Identify which cell holds the provided text, then report its [x, y] central coordinate. 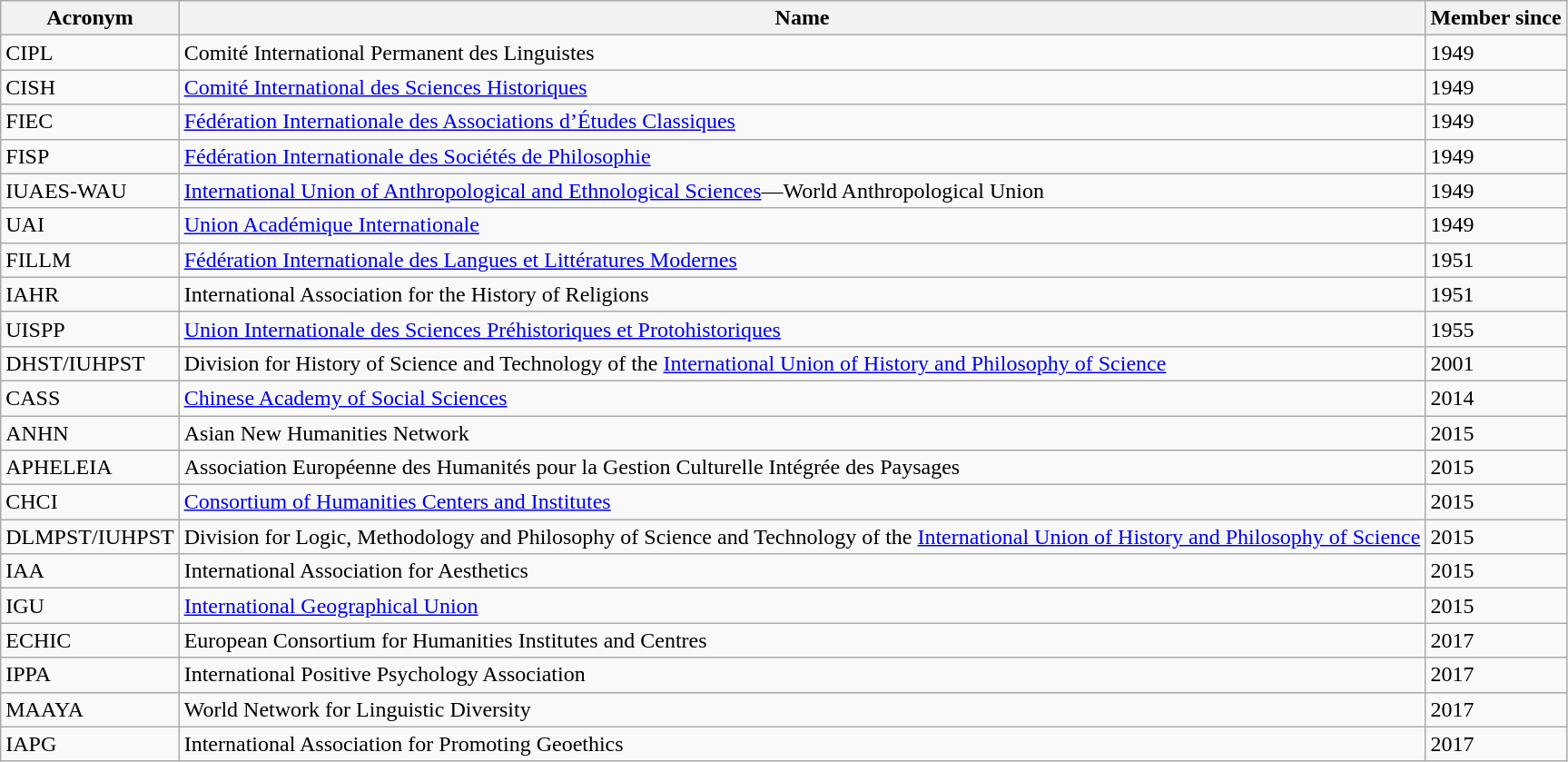
UISPP [90, 329]
FILLM [90, 260]
Association Européenne des Humanités pour la Gestion Culturelle Intégrée des Paysages [803, 468]
International Association for Promoting Geoethics [803, 744]
1955 [1496, 329]
ANHN [90, 433]
Comité International des Sciences Historiques [803, 87]
Fédération Internationale des Langues et Littératures Modernes [803, 260]
Asian New Humanities Network [803, 433]
Fédération Internationale des Associations d’Études Classiques [803, 122]
International Geographical Union [803, 606]
CASS [90, 398]
Fédération Internationale des Sociétés de Philosophie [803, 156]
2001 [1496, 363]
MAAYA [90, 709]
World Network for Linguistic Diversity [803, 709]
APHELEIA [90, 468]
IAA [90, 571]
Division for History of Science and Technology of the International Union of History and Philosophy of Science [803, 363]
Comité International Permanent des Linguistes [803, 53]
IGU [90, 606]
DLMPST/IUHPST [90, 537]
UAI [90, 225]
2014 [1496, 398]
Chinese Academy of Social Sciences [803, 398]
IUAES-WAU [90, 191]
International Association for the History of Religions [803, 294]
IAHR [90, 294]
Division for Logic, Methodology and Philosophy of Science and Technology of the International Union of History and Philosophy of Science [803, 537]
IAPG [90, 744]
DHST/IUHPST [90, 363]
CHCI [90, 502]
FISP [90, 156]
FIEC [90, 122]
CISH [90, 87]
European Consortium for Humanities Institutes and Centres [803, 640]
ECHIC [90, 640]
IPPA [90, 675]
International Positive Psychology Association [803, 675]
Name [803, 18]
CIPL [90, 53]
Consortium of Humanities Centers and Institutes [803, 502]
Union Académique Internationale [803, 225]
International Union of Anthropological and Ethnological Sciences—World Anthropological Union [803, 191]
Union Internationale des Sciences Préhistoriques et Protohistoriques [803, 329]
International Association for Aesthetics [803, 571]
Member since [1496, 18]
Acronym [90, 18]
